Find where the given text appears and provide that cell's center as [x, y] coordinate. 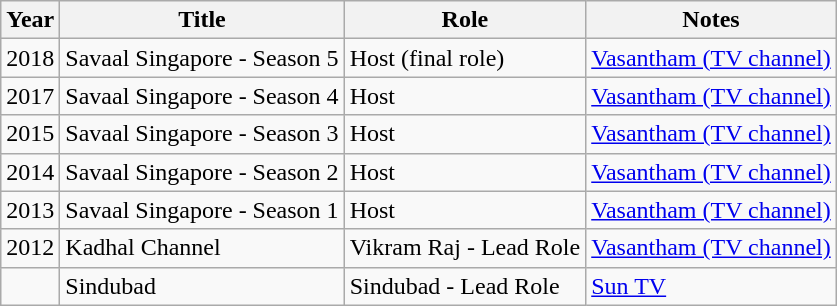
2012 [30, 248]
Kadhal Channel [202, 248]
Notes [712, 20]
2015 [30, 134]
2014 [30, 172]
Title [202, 20]
Sindubad - Lead Role [465, 286]
Role [465, 20]
Savaal Singapore - Season 2 [202, 172]
Savaal Singapore - Season 3 [202, 134]
Savaal Singapore - Season 1 [202, 210]
2013 [30, 210]
Savaal Singapore - Season 4 [202, 96]
Vikram Raj - Lead Role [465, 248]
2018 [30, 58]
2017 [30, 96]
Sun TV [712, 286]
Host (final role) [465, 58]
Sindubad [202, 286]
Savaal Singapore - Season 5 [202, 58]
Year [30, 20]
